Locate the cell with the specified text and output its (X, Y) center coordinate. 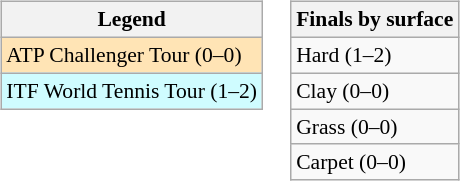
Clay (0–0) (374, 91)
Hard (1–2) (374, 55)
Legend (132, 20)
Finals by surface (374, 20)
ITF World Tennis Tour (1–2) (132, 91)
Carpet (0–0) (374, 162)
ATP Challenger Tour (0–0) (132, 55)
Grass (0–0) (374, 127)
